Determine the [X, Y] coordinate at the center of the cell enclosing the given text.  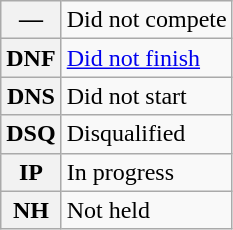
DNF [31, 58]
Not held [146, 210]
NH [31, 210]
DSQ [31, 134]
— [31, 20]
IP [31, 172]
Did not compete [146, 20]
Disqualified [146, 134]
DNS [31, 96]
Did not start [146, 96]
In progress [146, 172]
Did not finish [146, 58]
